Output the (x, y) coordinate of the center of the cell containing the given text.  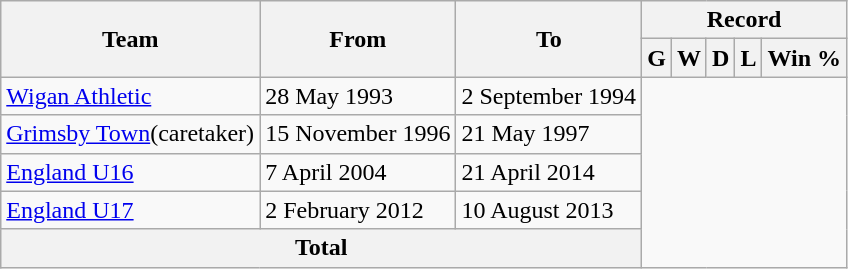
L (748, 58)
Record (744, 20)
Win % (804, 58)
7 April 2004 (358, 172)
15 November 1996 (358, 134)
2 February 2012 (358, 210)
Grimsby Town(caretaker) (130, 134)
From (358, 39)
21 April 2014 (549, 172)
To (549, 39)
Team (130, 39)
W (688, 58)
Total (322, 248)
21 May 1997 (549, 134)
D (720, 58)
England U17 (130, 210)
2 September 1994 (549, 96)
10 August 2013 (549, 210)
G (657, 58)
28 May 1993 (358, 96)
Wigan Athletic (130, 96)
England U16 (130, 172)
